Capture the cell that displays the provided text and extract its (x, y) central coordinate. 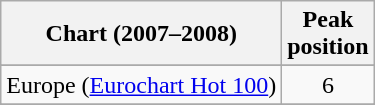
6 (328, 85)
Europe (Eurochart Hot 100) (142, 85)
Peakposition (328, 34)
Chart (2007–2008) (142, 34)
